Capture the cell that displays the provided text and extract its (x, y) central coordinate. 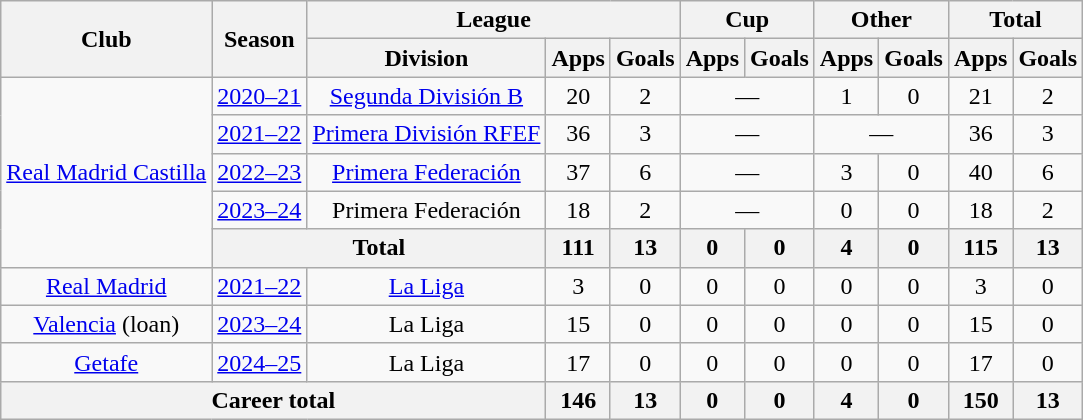
Club (106, 39)
1 (846, 96)
2020–21 (260, 96)
Season (260, 39)
115 (980, 248)
Cup (747, 20)
Valencia (loan) (106, 324)
Segunda División B (426, 96)
Getafe (106, 362)
Real Madrid Castilla (106, 172)
146 (578, 400)
Division (426, 58)
Real Madrid (106, 286)
111 (578, 248)
Primera División RFEF (426, 134)
40 (980, 172)
37 (578, 172)
2022–23 (260, 172)
League (494, 20)
Other (881, 20)
150 (980, 400)
2024–25 (260, 362)
20 (578, 96)
21 (980, 96)
Career total (274, 400)
